Return the [X, Y] coordinate for the center point of the cell that contains the specified text.  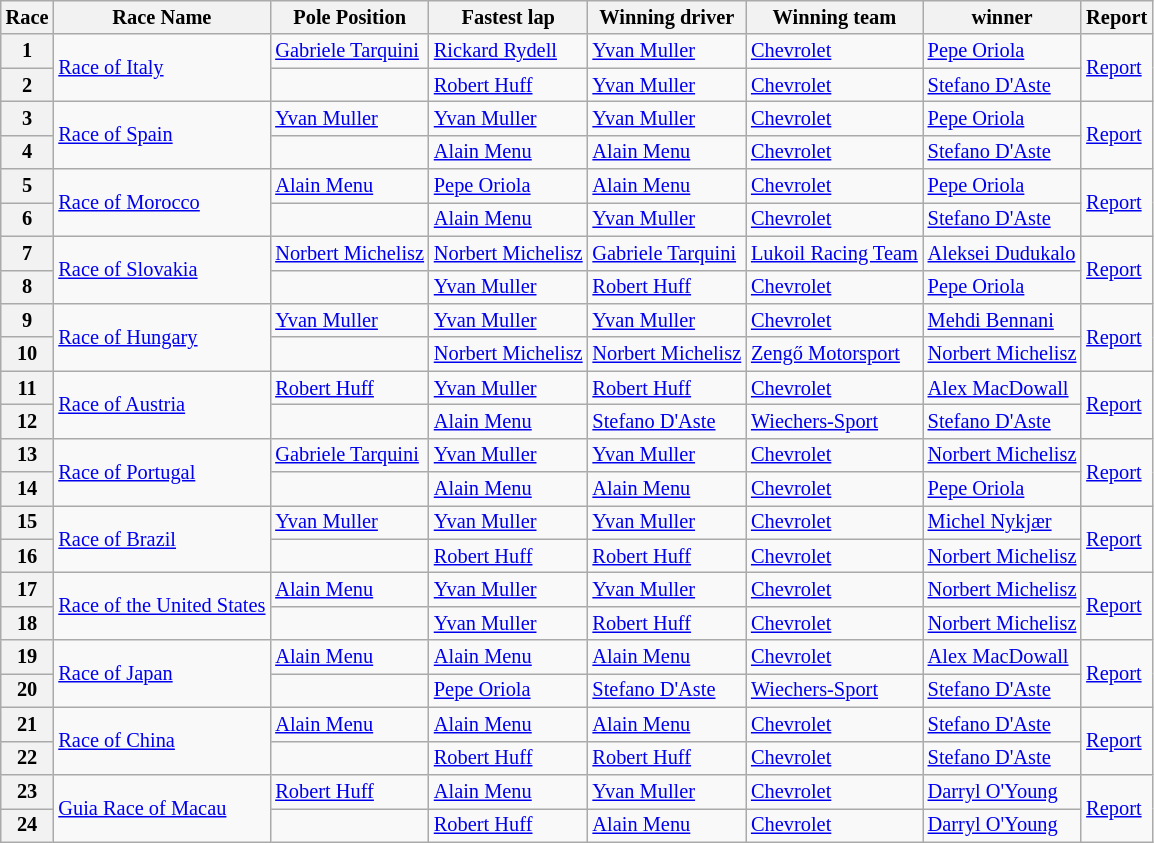
8 [28, 287]
17 [28, 589]
Fastest lap [508, 17]
5 [28, 186]
Pole Position [350, 17]
Mehdi Bennani [1002, 320]
6 [28, 219]
Race of Japan [162, 674]
15 [28, 522]
Race of Slovakia [162, 270]
Race of Italy [162, 68]
Lukoil Racing Team [834, 253]
Race of Spain [162, 134]
22 [28, 758]
Race of Austria [162, 404]
Aleksei Dudukalo [1002, 253]
21 [28, 724]
Race of Hungary [162, 336]
Race of Portugal [162, 472]
Race Name [162, 17]
19 [28, 657]
Winning team [834, 17]
Michel Nykjær [1002, 522]
Race of the United States [162, 606]
Guia Race of Macau [162, 808]
12 [28, 421]
20 [28, 690]
3 [28, 118]
Race [28, 17]
11 [28, 388]
Race of Morocco [162, 202]
16 [28, 556]
9 [28, 320]
4 [28, 152]
23 [28, 791]
10 [28, 354]
Rickard Rydell [508, 51]
Race of China [162, 740]
winner [1002, 17]
14 [28, 489]
24 [28, 825]
Race of Brazil [162, 538]
Winning driver [668, 17]
Zengő Motorsport [834, 354]
1 [28, 51]
7 [28, 253]
2 [28, 85]
18 [28, 623]
13 [28, 455]
